Identify which cell holds the provided text, then report its [X, Y] central coordinate. 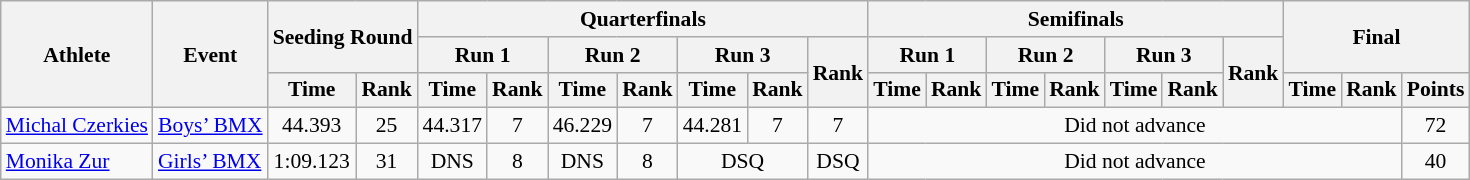
Girls’ BMX [210, 162]
Monika Zur [77, 162]
25 [387, 126]
Boys’ BMX [210, 126]
44.393 [312, 126]
Quarterfinals [644, 19]
Points [1436, 90]
44.281 [712, 126]
40 [1436, 162]
46.229 [582, 126]
Athlete [77, 54]
31 [387, 162]
44.317 [452, 126]
1:09.123 [312, 162]
72 [1436, 126]
Michal Czerkies [77, 126]
Event [210, 54]
Seeding Round [343, 36]
Final [1376, 36]
Semifinals [1076, 19]
